Extract the [X, Y] coordinate from the center of the cell holding the provided text.  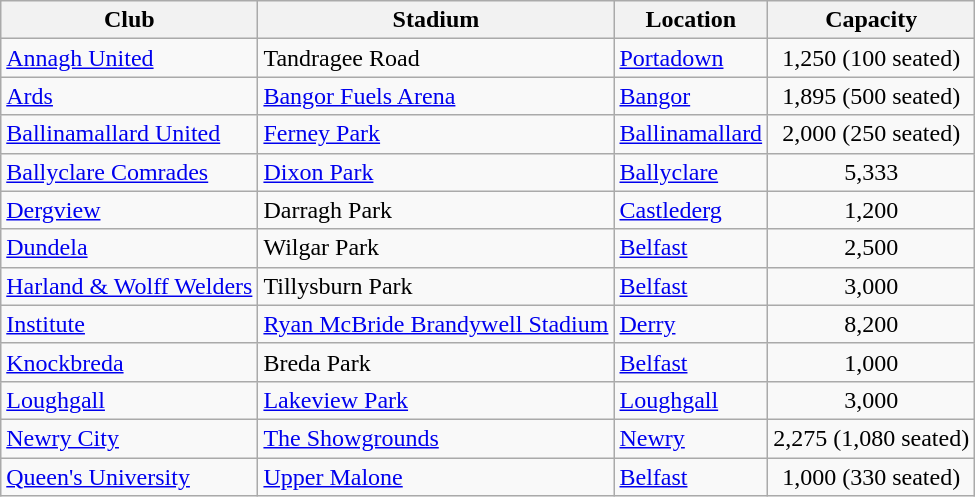
Institute [130, 324]
5,333 [872, 172]
1,200 [872, 210]
Annagh United [130, 58]
Harland & Wolff Welders [130, 286]
2,000 (250 seated) [872, 134]
Ballinamallard [691, 134]
Breda Park [436, 362]
Wilgar Park [436, 248]
Stadium [436, 20]
Location [691, 20]
Ballyclare [691, 172]
Newry City [130, 438]
Tillysburn Park [436, 286]
Derry [691, 324]
Tandragee Road [436, 58]
Ballinamallard United [130, 134]
Bangor Fuels Arena [436, 96]
Lakeview Park [436, 400]
Ards [130, 96]
Knockbreda [130, 362]
1,250 (100 seated) [872, 58]
Ballyclare Comrades [130, 172]
The Showgrounds [436, 438]
Castlederg [691, 210]
Bangor [691, 96]
Ferney Park [436, 134]
Queen's University [130, 477]
Dixon Park [436, 172]
Newry [691, 438]
1,000 (330 seated) [872, 477]
Dundela [130, 248]
Ryan McBride Brandywell Stadium [436, 324]
Upper Malone [436, 477]
1,895 (500 seated) [872, 96]
Darragh Park [436, 210]
8,200 [872, 324]
2,500 [872, 248]
Dergview [130, 210]
Portadown [691, 58]
1,000 [872, 362]
Capacity [872, 20]
Club [130, 20]
2,275 (1,080 seated) [872, 438]
